Locate the cell with the specified text and output its (x, y) center coordinate. 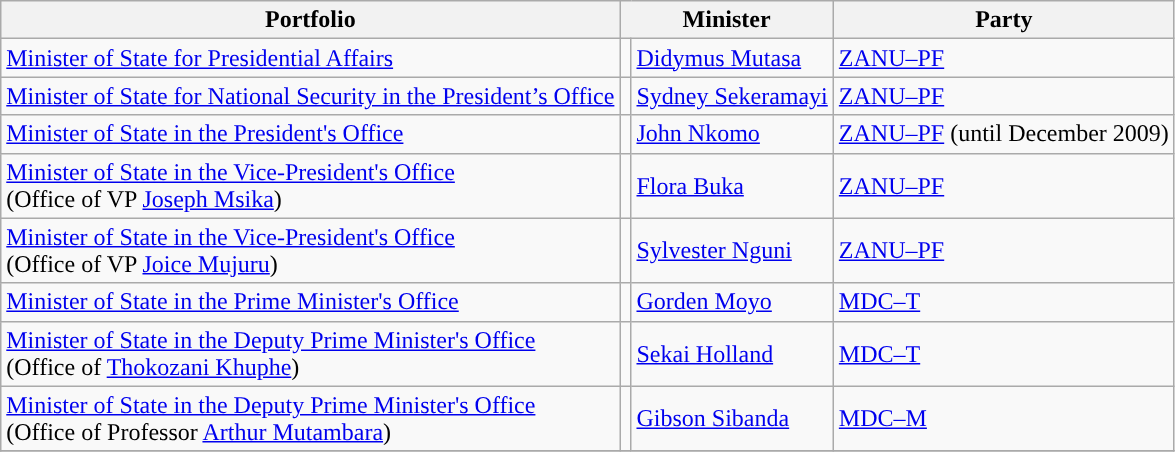
Minister of State in the Deputy Prime Minister's Office(Office of Thokozani Khuphe) (310, 354)
Minister of State in the Deputy Prime Minister's Office(Office of Professor Arthur Mutambara) (310, 418)
Minister of State in the Prime Minister's Office (310, 302)
Sydney Sekeramayi (732, 96)
Minister of State in the President's Office (310, 134)
Minister of State in the Vice-President's Office(Office of VP Joseph Msika) (310, 186)
Flora Buka (732, 186)
Didymus Mutasa (732, 58)
John Nkomo (732, 134)
Minister of State for National Security in the President’s Office (310, 96)
Party (1004, 20)
Gorden Moyo (732, 302)
Minister of State for Presidential Affairs (310, 58)
Sylvester Nguni (732, 250)
Portfolio (310, 20)
Minister of State in the Vice-President's Office(Office of VP Joice Mujuru) (310, 250)
Gibson Sibanda (732, 418)
ZANU–PF (until December 2009) (1004, 134)
MDC–M (1004, 418)
Minister (726, 20)
Sekai Holland (732, 354)
